Capture the cell that displays the provided text and extract its (x, y) central coordinate. 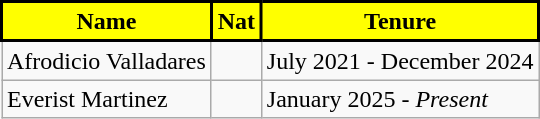
Name (107, 22)
Everist Martinez (107, 99)
Afrodicio Valladares (107, 60)
Tenure (400, 22)
Nat (236, 22)
January 2025 - Present (400, 99)
July 2021 - December 2024 (400, 60)
